Capture the cell that displays the provided text and extract its [X, Y] central coordinate. 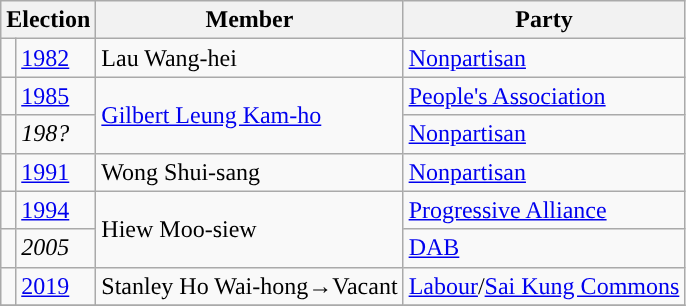
Wong Shui-sang [250, 172]
1991 [56, 172]
Hiew Moo-siew [250, 229]
Party [544, 20]
DAB [544, 248]
People's Association [544, 96]
198? [56, 134]
2005 [56, 248]
Lau Wang-hei [250, 58]
Election [48, 20]
2019 [56, 286]
1982 [56, 58]
Stanley Ho Wai-hong→Vacant [250, 286]
Member [250, 20]
Labour/Sai Kung Commons [544, 286]
Gilbert Leung Kam-ho [250, 115]
Progressive Alliance [544, 210]
1985 [56, 96]
1994 [56, 210]
